Search for the cell housing the specified text and yield its (x, y) center coordinate. 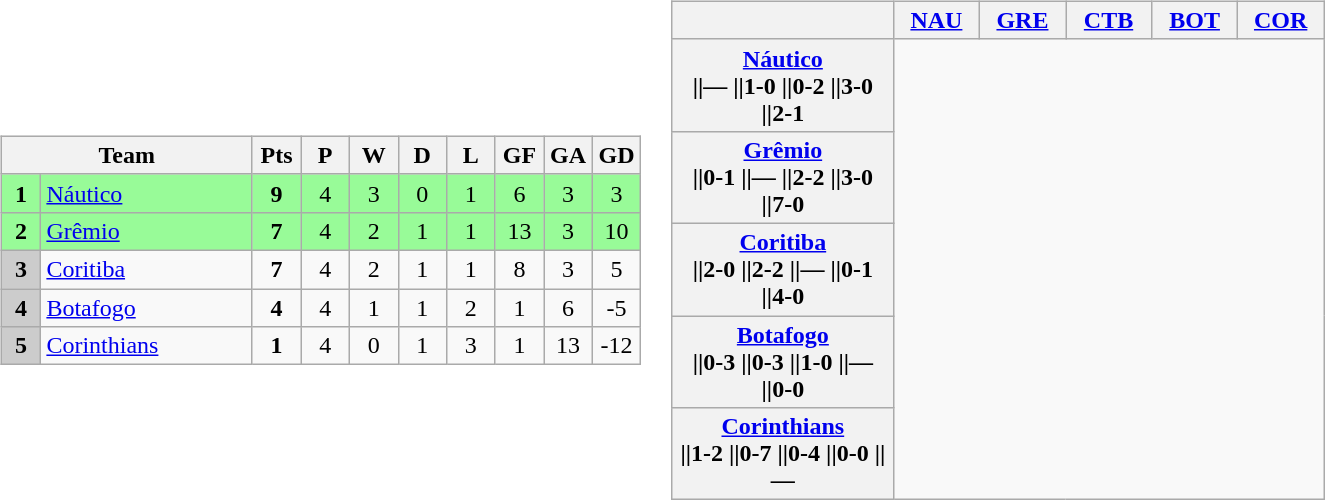
Coritiba (146, 269)
BOT (1195, 20)
NAU (936, 20)
10 (616, 231)
GF (520, 155)
Náutico (146, 193)
Botafogo (146, 307)
COR (1281, 20)
-5 (616, 307)
Náutico ||— ||1-0 ||0-2 ||3-0 ||2-1 (782, 85)
D (422, 155)
GD (616, 155)
Grêmio (146, 231)
CTB (1109, 20)
Coritiba ||2-0 ||2-2 ||— ||0-1 ||4-0 (782, 269)
GRE (1022, 20)
Botafogo ||0-3 ||0-3 ||1-0 ||— ||0-0 (782, 362)
Grêmio ||0-1 ||— ||2-2 ||3-0 ||7-0 (782, 177)
Corinthians (146, 346)
W (374, 155)
Team (126, 155)
Pts (276, 155)
9 (276, 193)
P (326, 155)
Corinthians ||1-2 ||0-7 ||0-4 ||0-0 ||— (782, 454)
GA (568, 155)
L (472, 155)
-12 (616, 346)
8 (520, 269)
